Scan for the cell matching the given text and deliver its [x, y] coordinate at center. 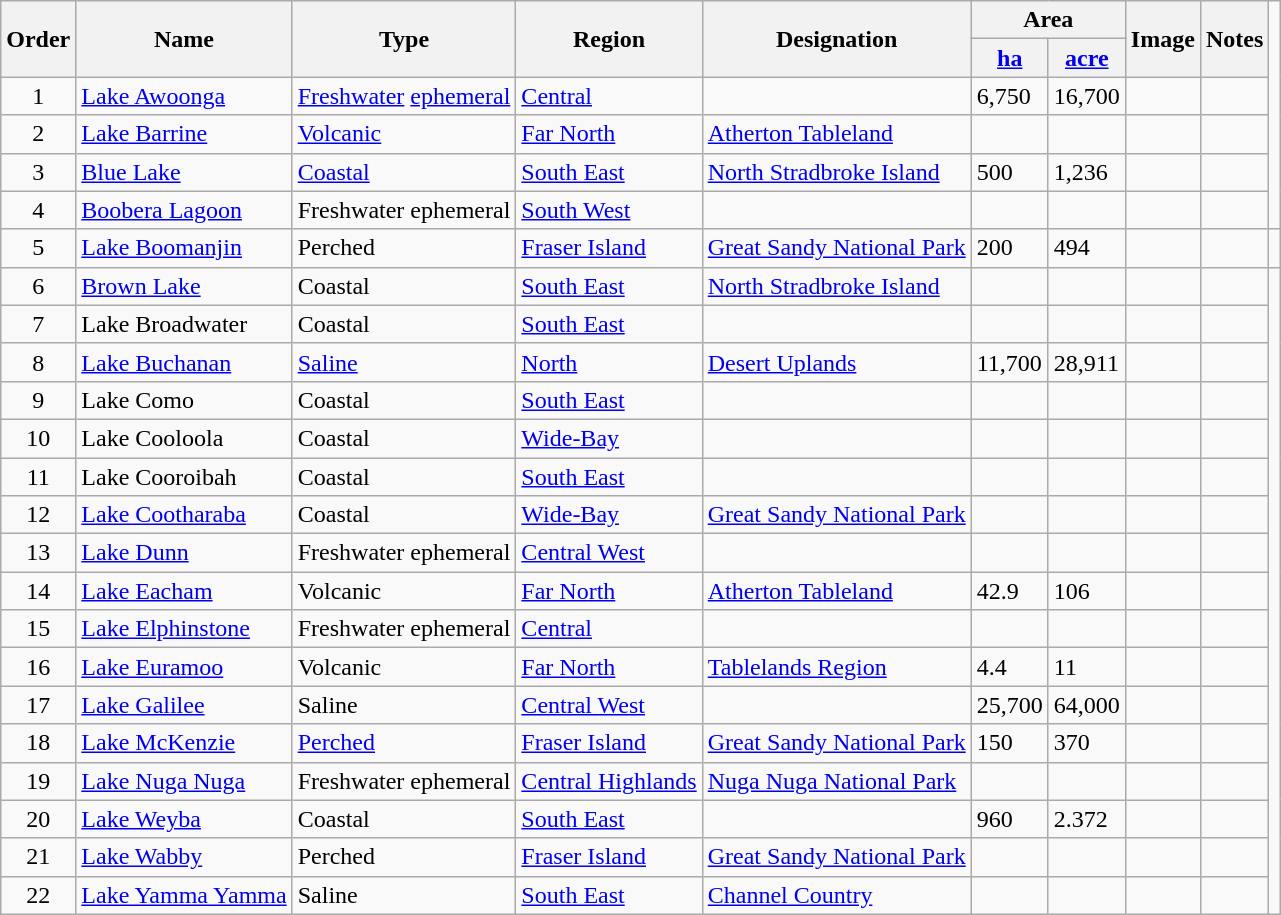
150 [1010, 743]
19 [38, 781]
1,236 [1086, 172]
11,700 [1010, 362]
6 [38, 286]
12 [38, 515]
Boobera Lagoon [184, 210]
4.4 [1010, 667]
Brown Lake [184, 286]
1 [38, 96]
South West [609, 210]
Lake Cooroibah [184, 477]
Region [609, 39]
Lake Cooloola [184, 438]
10 [38, 438]
Lake Broadwater [184, 324]
Lake Boomanjin [184, 248]
21 [38, 857]
106 [1086, 591]
North [609, 362]
25,700 [1010, 705]
Order [38, 39]
Lake Cootharaba [184, 515]
Channel Country [836, 895]
5 [38, 248]
200 [1010, 248]
Lake Dunn [184, 553]
2.372 [1086, 819]
Notes [1234, 39]
18 [38, 743]
Designation [836, 39]
64,000 [1086, 705]
Blue Lake [184, 172]
Lake Euramoo [184, 667]
Lake Barrine [184, 134]
2 [38, 134]
370 [1086, 743]
6,750 [1010, 96]
Name [184, 39]
3 [38, 172]
Lake Weyba [184, 819]
14 [38, 591]
7 [38, 324]
28,911 [1086, 362]
20 [38, 819]
Desert Uplands [836, 362]
17 [38, 705]
42.9 [1010, 591]
9 [38, 400]
Lake Eacham [184, 591]
Lake Elphinstone [184, 629]
acre [1086, 58]
960 [1010, 819]
Tablelands Region [836, 667]
Lake Yamma Yamma [184, 895]
8 [38, 362]
4 [38, 210]
Lake Wabby [184, 857]
13 [38, 553]
Area [1048, 20]
Lake Como [184, 400]
Image [1162, 39]
500 [1010, 172]
Lake Galilee [184, 705]
Lake Nuga Nuga [184, 781]
16,700 [1086, 96]
22 [38, 895]
15 [38, 629]
ha [1010, 58]
Type [404, 39]
Nuga Nuga National Park [836, 781]
Lake Awoonga [184, 96]
494 [1086, 248]
Lake Buchanan [184, 362]
Central Highlands [609, 781]
16 [38, 667]
Lake McKenzie [184, 743]
